From the cell containing the given text, extract its center point as (X, Y) coordinate. 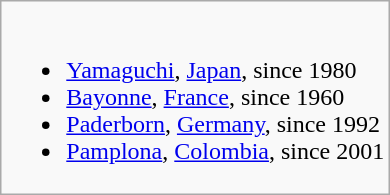
Yamaguchi, Japan, since 1980 Bayonne, France, since 1960 Paderborn, Germany, since 1992 Pamplona, Colombia, since 2001 (196, 98)
